Return [x, y] of the center of cell containing provided text 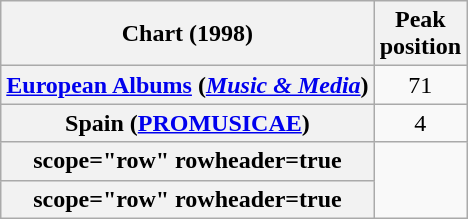
Spain (PROMUSICAE) [188, 123]
European Albums (Music & Media) [188, 85]
4 [420, 123]
71 [420, 85]
Chart (1998) [188, 34]
Peakposition [420, 34]
